Determine the (X, Y) coordinate at the center of the cell enclosing the given text.  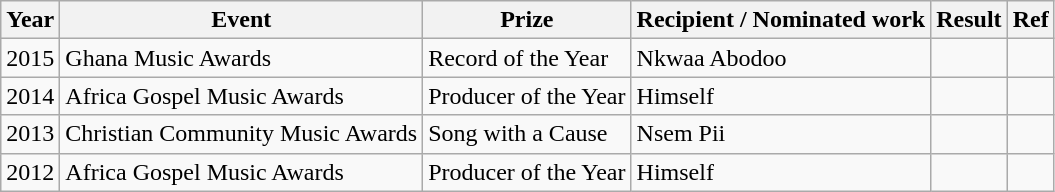
Nsem Pii (781, 134)
2012 (30, 172)
2013 (30, 134)
Event (242, 20)
Ghana Music Awards (242, 58)
Recipient / Nominated work (781, 20)
Song with a Cause (527, 134)
Ref (1030, 20)
2015 (30, 58)
Result (969, 20)
2014 (30, 96)
Nkwaa Abodoo (781, 58)
Year (30, 20)
Prize (527, 20)
Christian Community Music Awards (242, 134)
Record of the Year (527, 58)
